Provide the [x, y] coordinate of the cell's center where the given text is located.  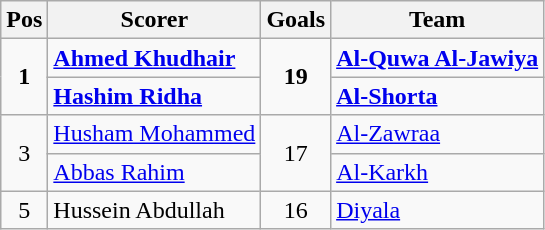
Goals [296, 20]
Abbas Rahim [154, 172]
3 [24, 153]
Hashim Ridha [154, 96]
Al-Shorta [438, 96]
16 [296, 210]
19 [296, 77]
Team [438, 20]
Diyala [438, 210]
Al-Zawraa [438, 134]
17 [296, 153]
5 [24, 210]
Pos [24, 20]
Al-Karkh [438, 172]
Scorer [154, 20]
1 [24, 77]
Al-Quwa Al-Jawiya [438, 58]
Ahmed Khudhair [154, 58]
Hussein Abdullah [154, 210]
Husham Mohammed [154, 134]
